Determine the [x, y] coordinate at the center of the cell enclosing the given text.  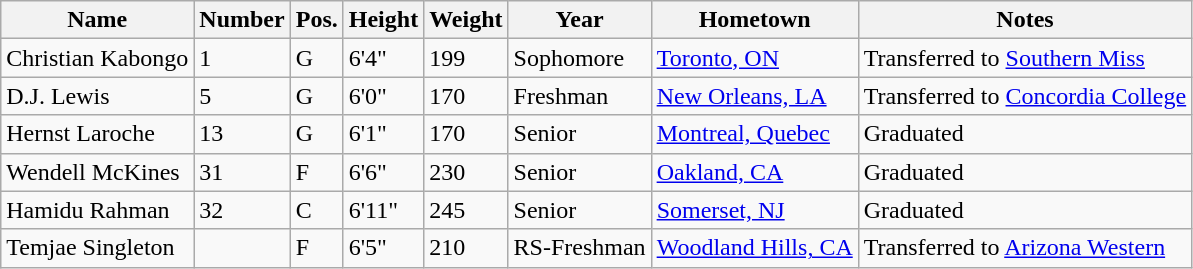
Wendell McKines [98, 172]
Transferred to Concordia College [1024, 96]
Notes [1024, 20]
Hernst Laroche [98, 134]
32 [242, 210]
Somerset, NJ [754, 210]
D.J. Lewis [98, 96]
Toronto, ON [754, 58]
Weight [466, 20]
199 [466, 58]
6'0" [383, 96]
Hamidu Rahman [98, 210]
Montreal, Quebec [754, 134]
Temjae Singleton [98, 248]
Number [242, 20]
245 [466, 210]
RS-Freshman [580, 248]
31 [242, 172]
Pos. [316, 20]
C [316, 210]
6'6" [383, 172]
Year [580, 20]
Freshman [580, 96]
New Orleans, LA [754, 96]
Transferred to Arizona Western [1024, 248]
6'5" [383, 248]
Oakland, CA [754, 172]
5 [242, 96]
Woodland Hills, CA [754, 248]
Hometown [754, 20]
6'4" [383, 58]
Sophomore [580, 58]
Transferred to Southern Miss [1024, 58]
Name [98, 20]
230 [466, 172]
Christian Kabongo [98, 58]
6'11" [383, 210]
1 [242, 58]
210 [466, 248]
13 [242, 134]
6'1" [383, 134]
Height [383, 20]
